From the cell containing the given text, extract its center point as (x, y) coordinate. 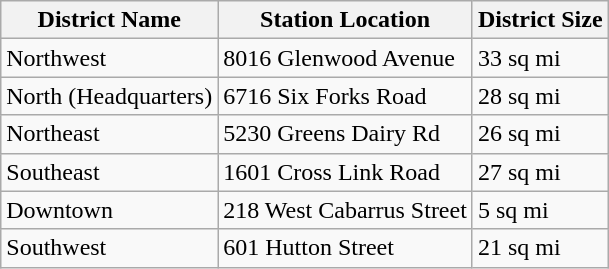
5 sq mi (540, 210)
5230 Greens Dairy Rd (346, 134)
21 sq mi (540, 248)
601 Hutton Street (346, 248)
218 West Cabarrus Street (346, 210)
8016 Glenwood Avenue (346, 58)
Northwest (110, 58)
District Name (110, 20)
1601 Cross Link Road (346, 172)
27 sq mi (540, 172)
District Size (540, 20)
28 sq mi (540, 96)
33 sq mi (540, 58)
Southwest (110, 248)
Downtown (110, 210)
26 sq mi (540, 134)
North (Headquarters) (110, 96)
6716 Six Forks Road (346, 96)
Southeast (110, 172)
Northeast (110, 134)
Station Location (346, 20)
